Capture the cell that displays the provided text and extract its [X, Y] central coordinate. 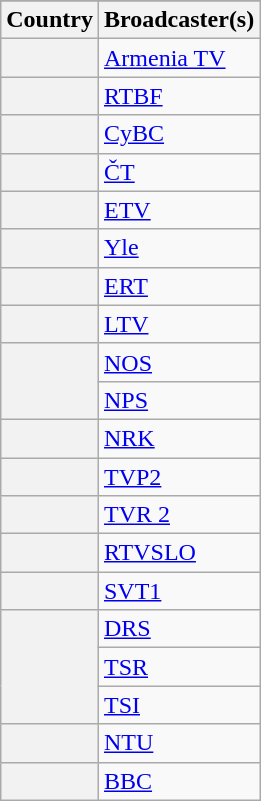
TVP2 [178, 477]
ETV [178, 210]
SVT1 [178, 591]
TSR [178, 667]
Yle [178, 248]
DRS [178, 629]
RTVSLO [178, 553]
TVR 2 [178, 515]
CyBC [178, 134]
BBC [178, 781]
ERT [178, 286]
Armenia TV [178, 58]
NOS [178, 362]
ČT [178, 172]
NRK [178, 438]
NPS [178, 400]
NTU [178, 743]
Country [50, 20]
LTV [178, 324]
RTBF [178, 96]
TSI [178, 705]
Broadcaster(s) [178, 20]
